Output the (X, Y) coordinate of the center of the cell containing the given text.  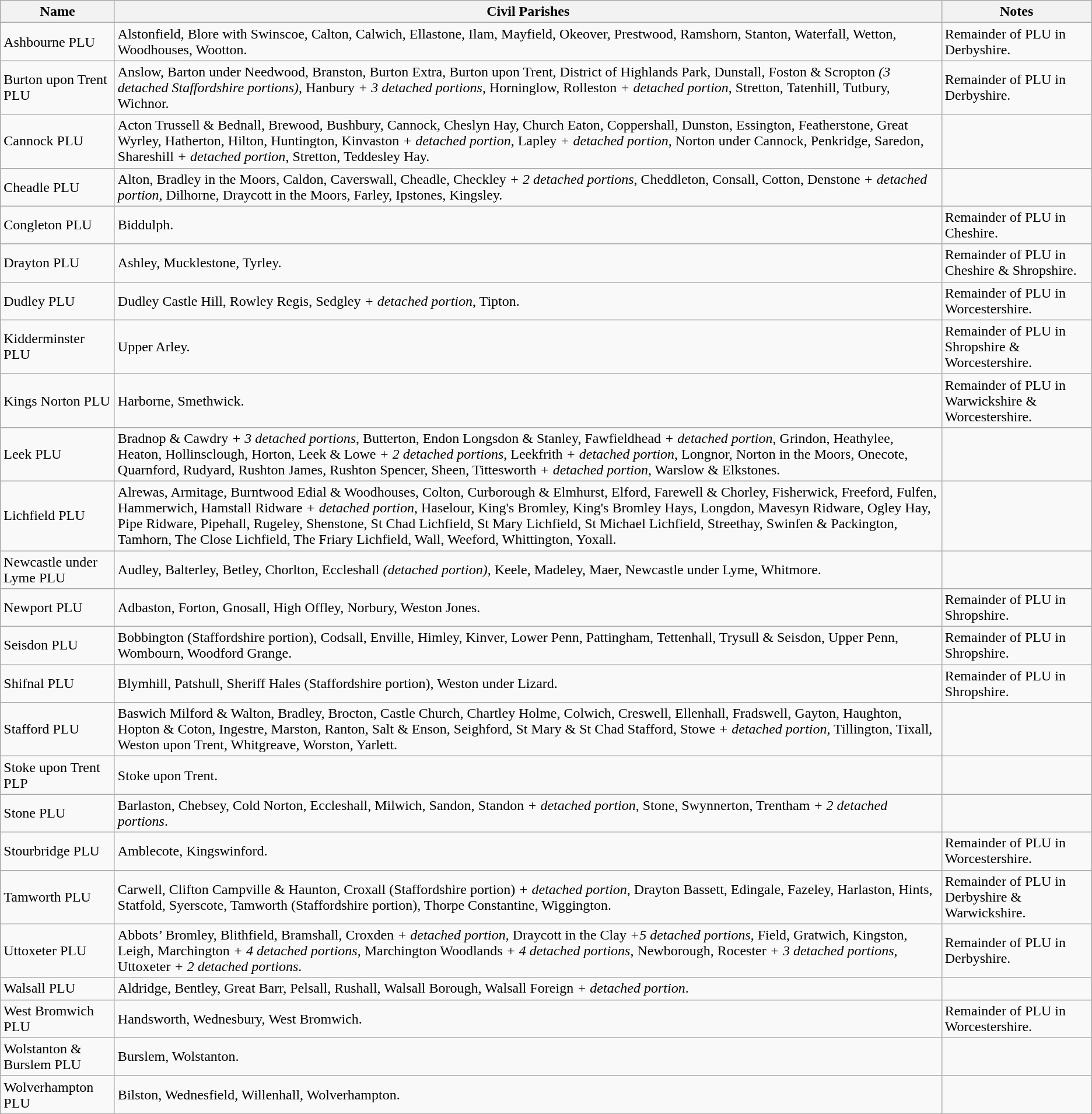
Stoke upon Trent PLP (58, 775)
Harborne, Smethwick. (528, 400)
Newcastle under Lyme PLU (58, 570)
Lichfield PLU (58, 516)
Kings Norton PLU (58, 400)
Tamworth PLU (58, 897)
Stafford PLU (58, 729)
Remainder of PLU in Cheshire & Shropshire. (1016, 263)
Handsworth, Wednesbury, West Bromwich. (528, 1019)
Walsall PLU (58, 989)
Upper Arley. (528, 347)
Civil Parishes (528, 12)
Stone PLU (58, 813)
West Bromwich PLU (58, 1019)
Ashbourne PLU (58, 42)
Blymhill, Patshull, Sheriff Hales (Staffordshire portion), Weston under Lizard. (528, 684)
Adbaston, Forton, Gnosall, High Offley, Norbury, Weston Jones. (528, 608)
Congleton PLU (58, 225)
Burslem, Wolstanton. (528, 1056)
Remainder of PLU in Warwickshire & Worcestershire. (1016, 400)
Cheadle PLU (58, 187)
Burton upon Trent PLU (58, 88)
Kidderminster PLU (58, 347)
Uttoxeter PLU (58, 951)
Notes (1016, 12)
Seisdon PLU (58, 645)
Shifnal PLU (58, 684)
Cannock PLU (58, 141)
Bilston, Wednesfield, Willenhall, Wolverhampton. (528, 1095)
Audley, Balterley, Betley, Chorlton, Eccleshall (detached portion), Keele, Madeley, Maer, Newcastle under Lyme, Whitmore. (528, 570)
Ashley, Mucklestone, Tyrley. (528, 263)
Stourbridge PLU (58, 851)
Newport PLU (58, 608)
Wolstanton & Burslem PLU (58, 1056)
Drayton PLU (58, 263)
Dudley Castle Hill, Rowley Regis, Sedgley + detached portion, Tipton. (528, 301)
Name (58, 12)
Remainder of PLU in Derbyshire & Warwickshire. (1016, 897)
Remainder of PLU in Cheshire. (1016, 225)
Remainder of PLU in Shropshire & Worcestershire. (1016, 347)
Stoke upon Trent. (528, 775)
Leek PLU (58, 454)
Biddulph. (528, 225)
Wolverhampton PLU (58, 1095)
Amblecote, Kingswinford. (528, 851)
Dudley PLU (58, 301)
Barlaston, Chebsey, Cold Norton, Eccleshall, Milwich, Sandon, Standon + detached portion, Stone, Swynnerton, Trentham + 2 detached portions. (528, 813)
Aldridge, Bentley, Great Barr, Pelsall, Rushall, Walsall Borough, Walsall Foreign + detached portion. (528, 989)
